Search for the cell housing the specified text and yield its [X, Y] center coordinate. 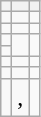
, [20, 97]
